Determine the [x, y] coordinate at the center of the cell enclosing the given text.  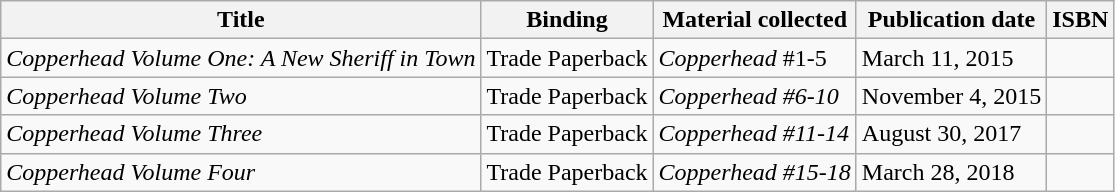
Title [241, 20]
Copperhead Volume Two [241, 96]
March 28, 2018 [951, 172]
Copperhead Volume One: A New Sheriff in Town [241, 58]
Copperhead #1-5 [754, 58]
March 11, 2015 [951, 58]
Copperhead Volume Three [241, 134]
Copperhead Volume Four [241, 172]
Publication date [951, 20]
November 4, 2015 [951, 96]
Binding [567, 20]
Copperhead #6-10 [754, 96]
Material collected [754, 20]
Copperhead #11-14 [754, 134]
August 30, 2017 [951, 134]
Copperhead #15-18 [754, 172]
ISBN [1080, 20]
